Return [X, Y] of the center of cell containing provided text 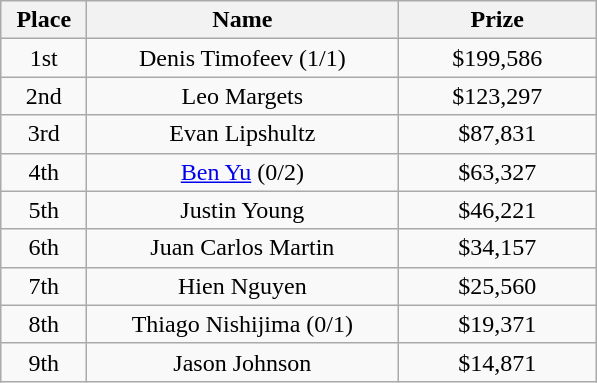
9th [44, 362]
$19,371 [498, 324]
Thiago Nishijima (0/1) [242, 324]
$63,327 [498, 172]
2nd [44, 96]
$14,871 [498, 362]
Ben Yu (0/2) [242, 172]
6th [44, 248]
7th [44, 286]
$87,831 [498, 134]
Leo Margets [242, 96]
$25,560 [498, 286]
Justin Young [242, 210]
Jason Johnson [242, 362]
3rd [44, 134]
$46,221 [498, 210]
$199,586 [498, 58]
Hien Nguyen [242, 286]
$123,297 [498, 96]
5th [44, 210]
4th [44, 172]
1st [44, 58]
Juan Carlos Martin [242, 248]
Evan Lipshultz [242, 134]
8th [44, 324]
Denis Timofeev (1/1) [242, 58]
Place [44, 20]
Name [242, 20]
Prize [498, 20]
$34,157 [498, 248]
